Extract the (x, y) coordinate from the center of the cell holding the provided text.  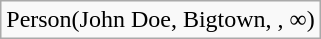
Person(John Doe, Bigtown, , ∞) (161, 20)
